Return the [X, Y] coordinate for the center point of the cell that contains the specified text.  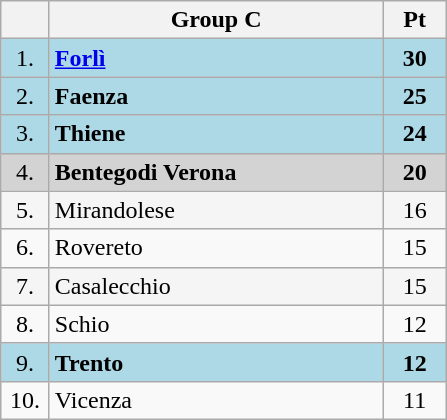
2. [26, 96]
1. [26, 58]
Forlì [216, 58]
6. [26, 248]
20 [415, 172]
Faenza [216, 96]
7. [26, 286]
9. [26, 362]
Trento [216, 362]
Casalecchio [216, 286]
Schio [216, 324]
Group C [216, 20]
25 [415, 96]
Thiene [216, 134]
Rovereto [216, 248]
3. [26, 134]
5. [26, 210]
8. [26, 324]
16 [415, 210]
Pt [415, 20]
Bentegodi Verona [216, 172]
Vicenza [216, 400]
4. [26, 172]
24 [415, 134]
Mirandolese [216, 210]
30 [415, 58]
10. [26, 400]
11 [415, 400]
